Search for the cell housing the specified text and yield its [X, Y] center coordinate. 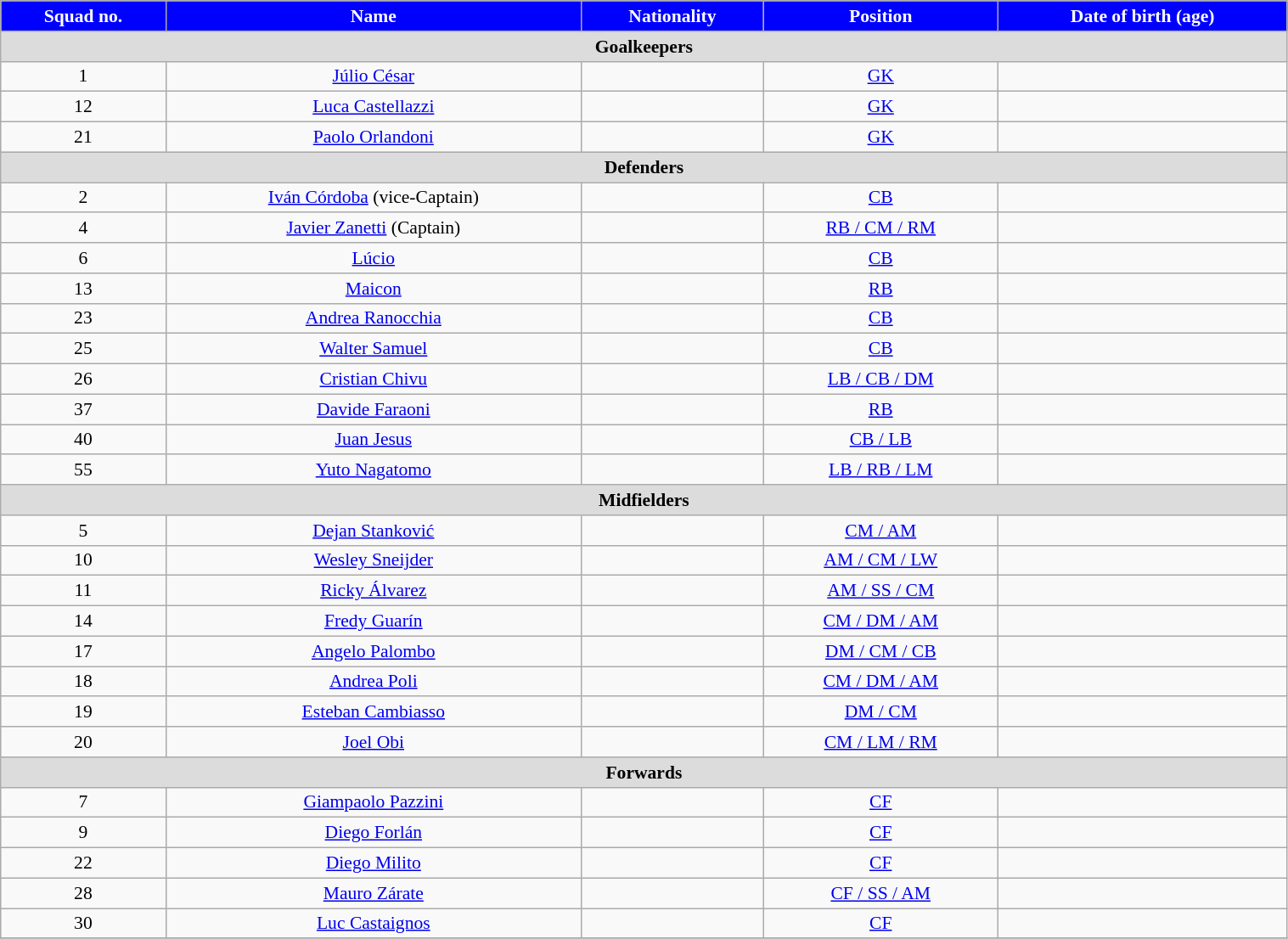
20 [83, 742]
30 [83, 924]
Paolo Orlandoni [374, 138]
26 [83, 380]
40 [83, 440]
AM / SS / CM [880, 591]
DM / CM / CB [880, 651]
CM / AM [880, 531]
18 [83, 682]
10 [83, 560]
Name [374, 16]
4 [83, 228]
CF / SS / AM [880, 893]
55 [83, 470]
Angelo Palombo [374, 651]
37 [83, 409]
Dejan Stanković [374, 531]
Luca Castellazzi [374, 107]
23 [83, 318]
22 [83, 863]
Diego Milito [374, 863]
Diego Forlán [374, 833]
Joel Obi [374, 742]
11 [83, 591]
Midfielders [644, 500]
CM / LM / RM [880, 742]
Mauro Zárate [374, 893]
LB / RB / LM [880, 470]
25 [83, 349]
Maicon [374, 289]
Esteban Cambiasso [374, 712]
RB / CM / RM [880, 228]
12 [83, 107]
2 [83, 198]
Júlio César [374, 76]
Nationality [672, 16]
14 [83, 621]
9 [83, 833]
Luc Castaignos [374, 924]
Position [880, 16]
CB / LB [880, 440]
Andrea Poli [374, 682]
Javier Zanetti (Captain) [374, 228]
19 [83, 712]
Squad no. [83, 16]
Iván Córdoba (vice-Captain) [374, 198]
Date of birth (age) [1143, 16]
13 [83, 289]
Cristian Chivu [374, 380]
Lúcio [374, 258]
Goalkeepers [644, 47]
LB / CB / DM [880, 380]
Ricky Álvarez [374, 591]
1 [83, 76]
28 [83, 893]
Defenders [644, 167]
DM / CM [880, 712]
Andrea Ranocchia [374, 318]
AM / CM / LW [880, 560]
6 [83, 258]
Forwards [644, 773]
Walter Samuel [374, 349]
Giampaolo Pazzini [374, 802]
Wesley Sneijder [374, 560]
17 [83, 651]
5 [83, 531]
7 [83, 802]
Yuto Nagatomo [374, 470]
Davide Faraoni [374, 409]
21 [83, 138]
Fredy Guarín [374, 621]
Juan Jesus [374, 440]
